Return the (X, Y) coordinate for the center point of the cell that contains the specified text.  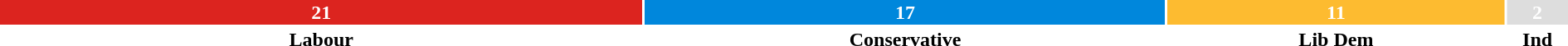
21 (322, 12)
17 (906, 12)
2 (1537, 12)
11 (1337, 12)
